Capture the cell that displays the provided text and extract its (X, Y) central coordinate. 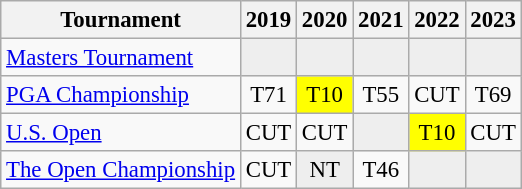
2023 (493, 20)
NT (325, 170)
2021 (381, 20)
T55 (381, 95)
T46 (381, 170)
U.S. Open (121, 133)
2020 (325, 20)
T71 (268, 95)
2019 (268, 20)
Tournament (121, 20)
Masters Tournament (121, 58)
2022 (437, 20)
T69 (493, 95)
The Open Championship (121, 170)
PGA Championship (121, 95)
